Find where the given text appears and provide that cell's center as (x, y) coordinate. 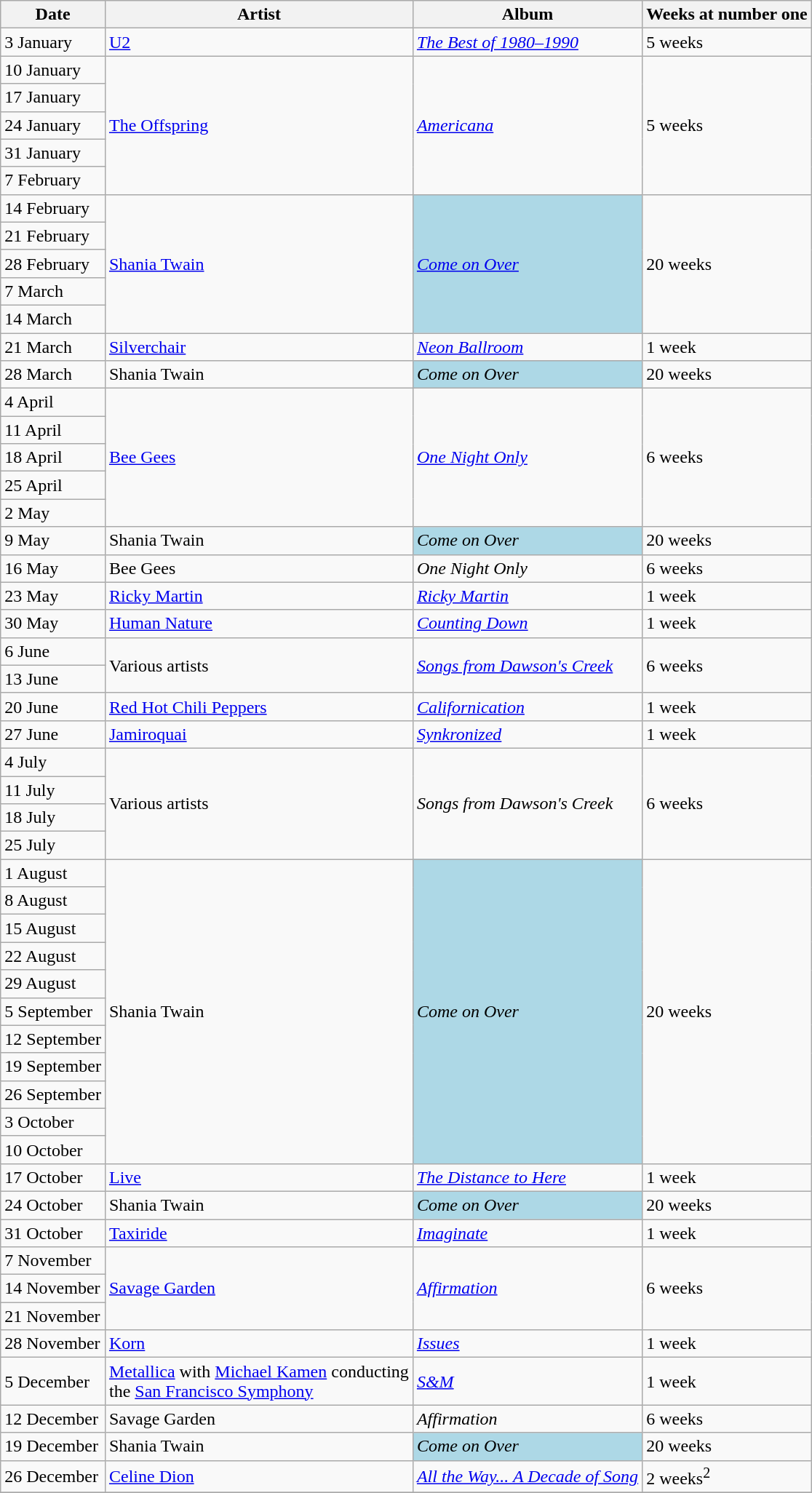
13 June (53, 679)
All the Way... A Decade of Song (527, 1477)
19 December (53, 1446)
U2 (259, 42)
Imaginate (527, 1233)
22 August (53, 956)
21 February (53, 236)
25 April (53, 485)
Celine Dion (259, 1477)
11 July (53, 789)
The Offspring (259, 125)
28 February (53, 263)
26 September (53, 1094)
31 January (53, 153)
Human Nature (259, 624)
Live (259, 1177)
2 May (53, 513)
23 May (53, 596)
Issues (527, 1344)
Korn (259, 1344)
10 October (53, 1150)
28 March (53, 375)
14 March (53, 319)
Artist (259, 15)
8 August (53, 901)
Taxiride (259, 1233)
18 April (53, 458)
20 June (53, 706)
27 June (53, 734)
1 August (53, 873)
28 November (53, 1344)
5 September (53, 1011)
Americana (527, 125)
3 October (53, 1122)
7 February (53, 180)
21 March (53, 347)
Neon Ballroom (527, 347)
11 April (53, 430)
17 October (53, 1177)
26 December (53, 1477)
18 July (53, 818)
21 November (53, 1316)
5 December (53, 1381)
12 December (53, 1419)
17 January (53, 97)
31 October (53, 1233)
9 May (53, 541)
Synkronized (527, 734)
10 January (53, 70)
6 June (53, 651)
14 November (53, 1289)
Jamiroquai (259, 734)
Counting Down (527, 624)
19 September (53, 1067)
2 weeks2 (728, 1477)
Red Hot Chili Peppers (259, 706)
7 November (53, 1261)
Silverchair (259, 347)
14 February (53, 208)
The Best of 1980–1990 (527, 42)
4 July (53, 762)
24 January (53, 125)
S&M (527, 1381)
7 March (53, 291)
29 August (53, 984)
Metallica with Michael Kamen conducting the San Francisco Symphony (259, 1381)
4 April (53, 402)
Date (53, 15)
24 October (53, 1205)
16 May (53, 568)
30 May (53, 624)
25 July (53, 845)
Californication (527, 706)
15 August (53, 928)
12 September (53, 1039)
Album (527, 15)
Weeks at number one (728, 15)
The Distance to Here (527, 1177)
3 January (53, 42)
